Locate the cell with the specified text and output its (X, Y) center coordinate. 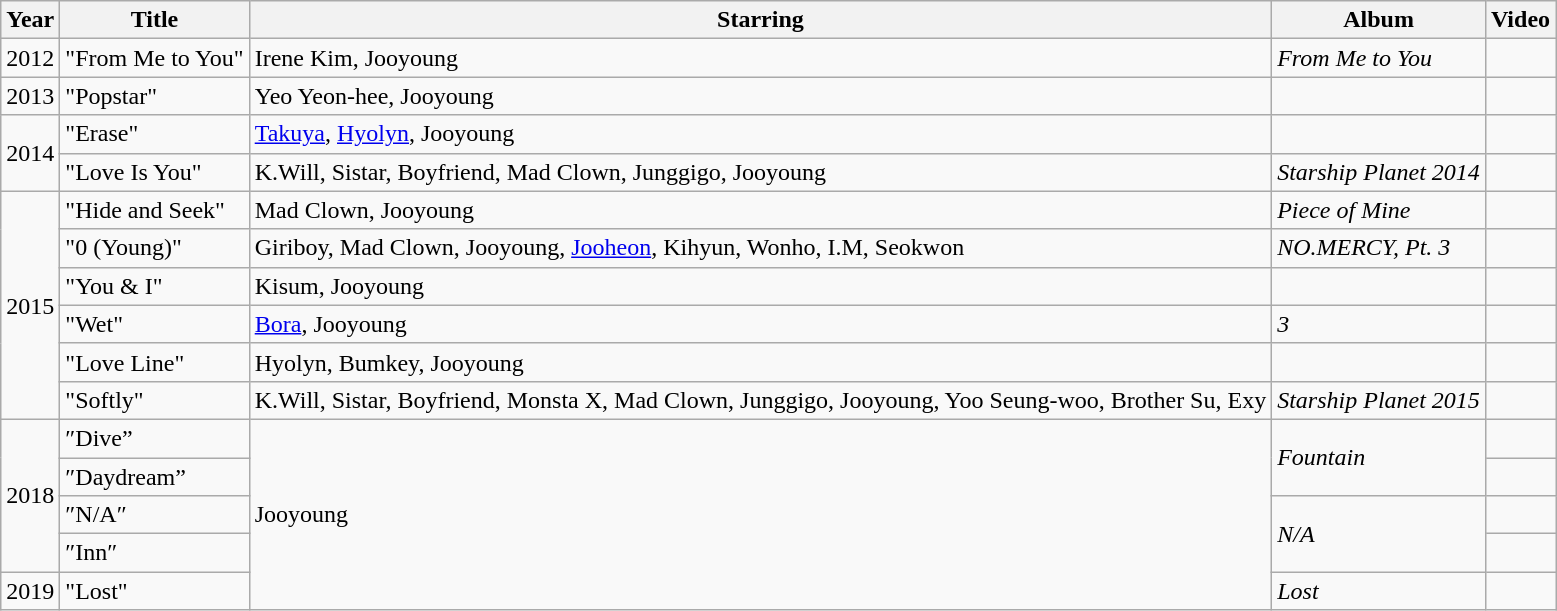
2013 (30, 96)
"Hide and Seek" (154, 210)
Fountain (1379, 457)
Starring (760, 20)
2018 (30, 495)
2019 (30, 591)
"Erase" (154, 134)
2012 (30, 58)
NO.MERCY, Pt. 3 (1379, 248)
″Daydream” (154, 477)
Title (154, 20)
"Softly" (154, 400)
"Popstar" (154, 96)
3 (1379, 324)
Bora, Jooyoung (760, 324)
Album (1379, 20)
Piece of Mine (1379, 210)
Year (30, 20)
Lost (1379, 591)
Starship Planet 2014 (1379, 172)
Yeo Yeon-hee, Jooyoung (760, 96)
Irene Kim, Jooyoung (760, 58)
Starship Planet 2015 (1379, 400)
Giriboy, Mad Clown, Jooyoung, Jooheon, Kihyun, Wonho, I.M, Seokwon (760, 248)
Hyolyn, Bumkey, Jooyoung (760, 362)
"You & I" (154, 286)
Kisum, Jooyoung (760, 286)
Video (1520, 20)
″N/A″ (154, 515)
"Lost" (154, 591)
From Me to You (1379, 58)
"0 (Young)" (154, 248)
2015 (30, 305)
K.Will, Sistar, Boyfriend, Mad Clown, Junggigo, Jooyoung (760, 172)
Jooyoung (760, 514)
″Inn″ (154, 553)
Takuya, Hyolyn, Jooyoung (760, 134)
"Love Line" (154, 362)
″Dive” (154, 438)
"Love Is You" (154, 172)
2014 (30, 153)
"From Me to You" (154, 58)
N/A (1379, 534)
"Wet" (154, 324)
K.Will, Sistar, Boyfriend, Monsta X, Mad Clown, Junggigo, Jooyoung, Yoo Seung-woo, Brother Su, Exy (760, 400)
Mad Clown, Jooyoung (760, 210)
